Locate the cell with the specified text and output its (X, Y) center coordinate. 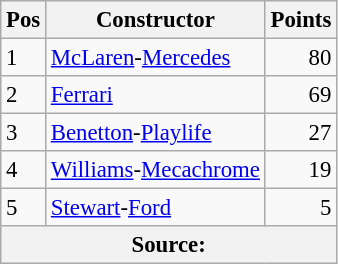
1 (24, 58)
Constructor (156, 20)
Benetton-Playlife (156, 133)
Pos (24, 20)
Williams-Mecachrome (156, 170)
3 (24, 133)
80 (300, 58)
Stewart-Ford (156, 208)
McLaren-Mercedes (156, 58)
4 (24, 170)
Source: (169, 245)
Ferrari (156, 95)
19 (300, 170)
Points (300, 20)
69 (300, 95)
2 (24, 95)
27 (300, 133)
